Provide the [x, y] coordinate of the cell's center where the given text is located.  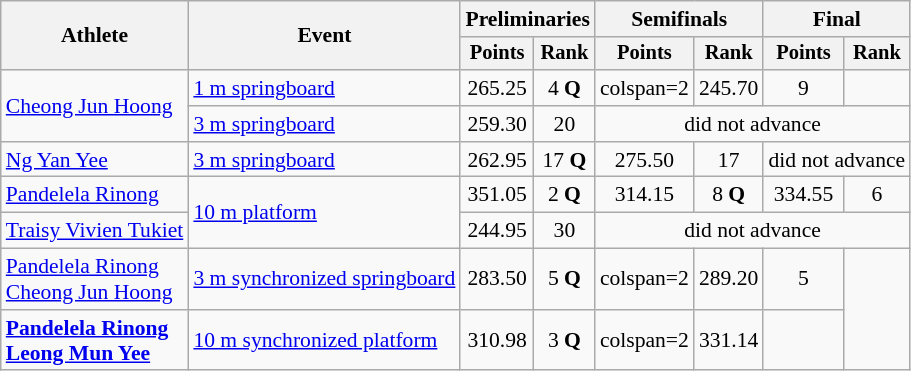
275.50 [644, 160]
20 [564, 124]
Pandelela RinongCheong Jun Hoong [95, 280]
331.14 [728, 340]
4 Q [564, 88]
Semifinals [680, 19]
262.95 [497, 160]
1 m springboard [324, 88]
351.05 [497, 195]
10 m synchronized platform [324, 340]
265.25 [497, 88]
6 [878, 195]
283.50 [497, 280]
3 m synchronized springboard [324, 280]
Final [836, 19]
314.15 [644, 195]
244.95 [497, 231]
Event [324, 36]
5 [803, 280]
Traisy Vivien Tukiet [95, 231]
8 Q [728, 195]
10 m platform [324, 212]
2 Q [564, 195]
Pandelela Rinong [95, 195]
Ng Yan Yee [95, 160]
289.20 [728, 280]
310.98 [497, 340]
Preliminaries [527, 19]
3 Q [564, 340]
Pandelela RinongLeong Mun Yee [95, 340]
17 Q [564, 160]
30 [564, 231]
334.55 [803, 195]
5 Q [564, 280]
Cheong Jun Hoong [95, 106]
245.70 [728, 88]
17 [728, 160]
Athlete [95, 36]
259.30 [497, 124]
9 [803, 88]
